Search for the cell housing the specified text and yield its [x, y] center coordinate. 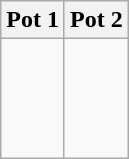
Pot 1 [33, 20]
Pot 2 [96, 20]
